From the cell containing the given text, extract its center point as (x, y) coordinate. 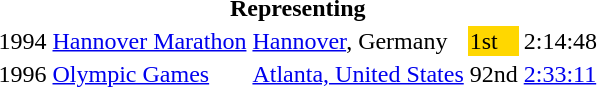
Hannover Marathon (150, 41)
Hannover, Germany (358, 41)
1st (494, 41)
